Find where the given text appears and provide that cell's center as [x, y] coordinate. 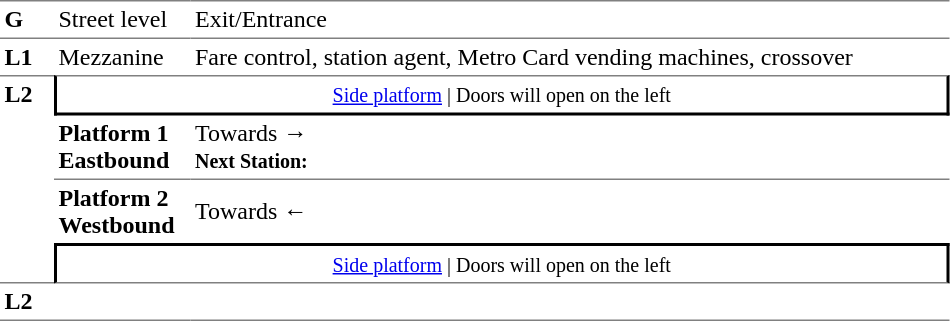
Exit/Entrance [570, 20]
Towards ← [570, 212]
Towards → Next Station: [570, 148]
Mezzanine [122, 57]
Street level [122, 20]
Platform 1Eastbound [122, 148]
Fare control, station agent, Metro Card vending machines, crossover [570, 57]
Platform 2Westbound [122, 212]
G [27, 20]
L1 [27, 57]
L2 [27, 179]
